Identify which cell holds the provided text, then report its [X, Y] central coordinate. 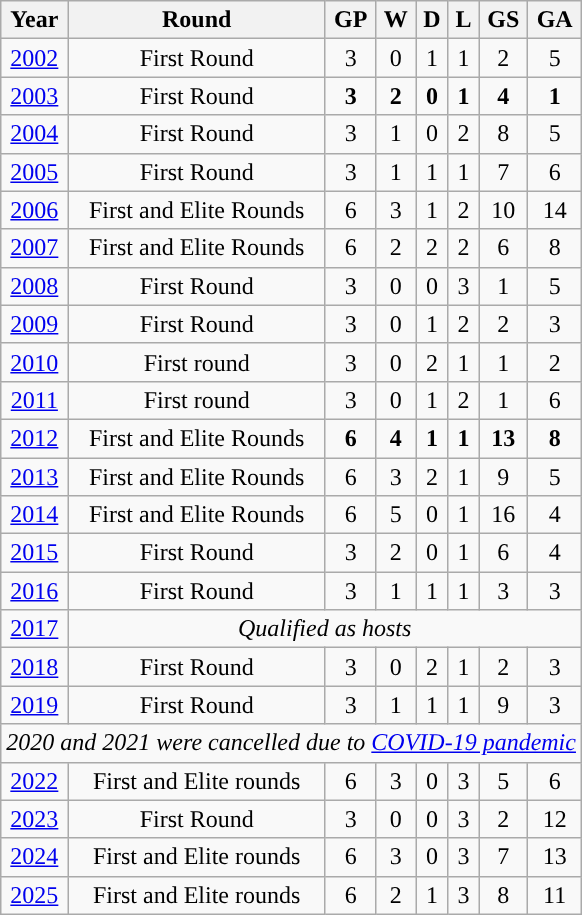
2019 [34, 705]
2014 [34, 515]
14 [555, 210]
10 [504, 210]
2012 [34, 438]
2017 [34, 629]
11 [555, 895]
2020 and 2021 were cancelled due to COVID-19 pandemic [292, 743]
2025 [34, 895]
Qualified as hosts [325, 629]
2003 [34, 96]
2010 [34, 362]
12 [555, 819]
2007 [34, 248]
Year [34, 20]
2006 [34, 210]
GA [555, 20]
2016 [34, 591]
Round [197, 20]
2002 [34, 58]
2023 [34, 819]
2013 [34, 477]
2024 [34, 857]
GP [350, 20]
2015 [34, 553]
2009 [34, 324]
GS [504, 20]
L [464, 20]
16 [504, 515]
2018 [34, 667]
2005 [34, 172]
2022 [34, 781]
2008 [34, 286]
2011 [34, 400]
2004 [34, 134]
D [432, 20]
W [396, 20]
